Find where the given text appears and provide that cell's center as [x, y] coordinate. 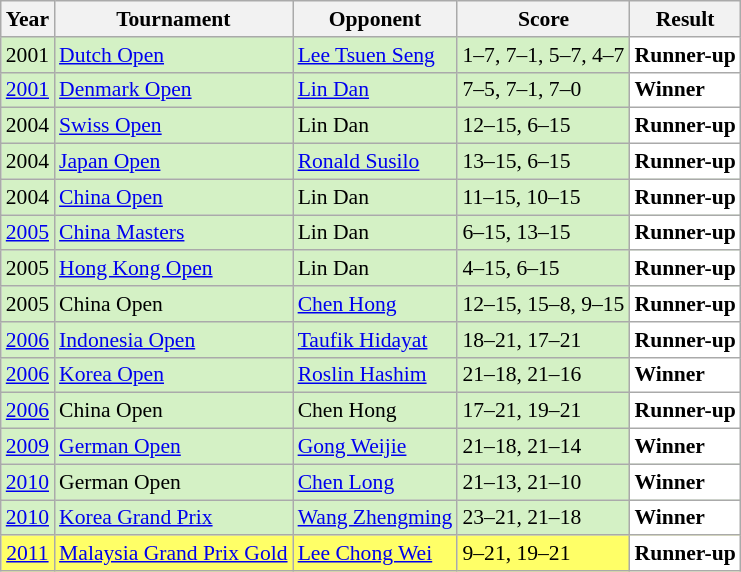
China Masters [174, 233]
Roslin Hashim [376, 375]
21–13, 21–10 [543, 482]
Malaysia Grand Prix Gold [174, 554]
Swiss Open [174, 126]
13–15, 6–15 [543, 162]
4–15, 6–15 [543, 269]
Japan Open [174, 162]
Chen Long [376, 482]
Hong Kong Open [174, 269]
Korea Grand Prix [174, 518]
Ronald Susilo [376, 162]
Dutch Open [174, 55]
Gong Weijie [376, 447]
2009 [28, 447]
Year [28, 19]
21–18, 21–14 [543, 447]
Tournament [174, 19]
21–18, 21–16 [543, 375]
Score [543, 19]
6–15, 13–15 [543, 233]
Korea Open [174, 375]
18–21, 17–21 [543, 340]
11–15, 10–15 [543, 197]
Lee Chong Wei [376, 554]
23–21, 21–18 [543, 518]
Indonesia Open [174, 340]
7–5, 7–1, 7–0 [543, 90]
17–21, 19–21 [543, 411]
Wang Zhengming [376, 518]
Result [684, 19]
2011 [28, 554]
Lee Tsuen Seng [376, 55]
9–21, 19–21 [543, 554]
Denmark Open [174, 90]
Taufik Hidayat [376, 340]
12–15, 6–15 [543, 126]
12–15, 15–8, 9–15 [543, 304]
1–7, 7–1, 5–7, 4–7 [543, 55]
Opponent [376, 19]
